Determine the (X, Y) coordinate at the center of the cell enclosing the given text.  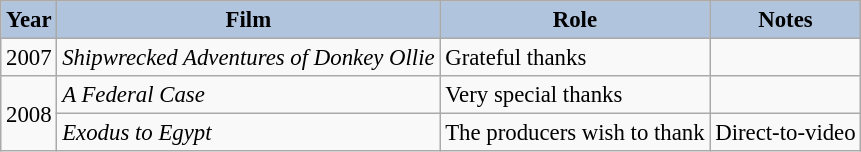
2007 (29, 58)
Direct-to-video (786, 133)
Exodus to Egypt (248, 133)
A Federal Case (248, 95)
Shipwrecked Adventures of Donkey Ollie (248, 58)
Grateful thanks (575, 58)
Notes (786, 20)
Year (29, 20)
Role (575, 20)
Film (248, 20)
Very special thanks (575, 95)
The producers wish to thank (575, 133)
2008 (29, 114)
